Find where the given text appears and provide that cell's center as [X, Y] coordinate. 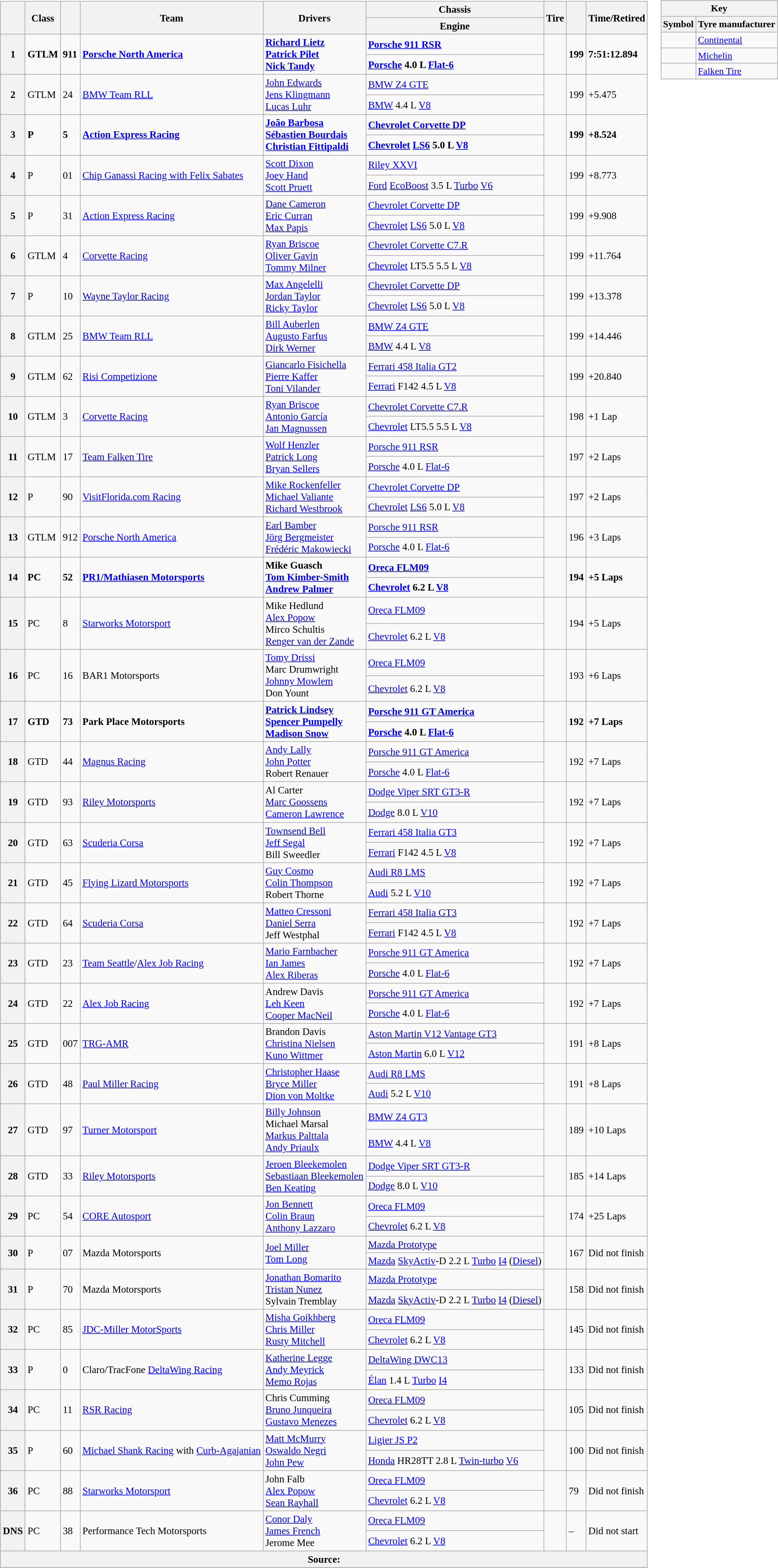
+8.524 [617, 135]
14 [13, 577]
Paul Miller Racing [171, 1084]
Katherine Legge Andy Meyrick Memo Rojas [314, 1370]
Symbol [678, 24]
1 [13, 54]
167 [576, 1252]
Alex Job Racing [171, 1003]
Max Angelelli Jordan Taylor Ricky Taylor [314, 296]
Turner Motorsport [171, 1130]
+6 Laps [617, 675]
+20.840 [617, 376]
+9.908 [617, 216]
Team Falken Tire [171, 457]
12 [13, 497]
Ryan Briscoe Antonio García Jan Magnussen [314, 417]
Riley XXVI [455, 165]
Bill Auberlen Augusto Farfus Dirk Werner [314, 336]
Billy Johnson Michael Marsal Markus Palttala Andy Priaulx [314, 1130]
Ferrari 458 Italia GT2 [455, 366]
Andrew Davis Leh Keen Cooper MacNeil [314, 1003]
+25 Laps [617, 1216]
2 [13, 95]
54 [70, 1216]
+3 Laps [617, 537]
Claro/TracFone DeltaWing Racing [171, 1370]
Conor Daly James French Jerome Mee [314, 1531]
Earl Bamber Jörg Bergmeister Frédéric Makowiecki [314, 537]
189 [576, 1130]
Patrick Lindsey Spencer Pumpelly Madison Snow [314, 722]
90 [70, 497]
Matteo Cressoni Daniel Serra Jeff Westphal [314, 923]
912 [70, 537]
29 [13, 1216]
60 [70, 1450]
Mario Farnbacher Ian James Alex Riberas [314, 963]
João Barbosa Sébastien Bourdais Christian Fittipaldi [314, 135]
21 [13, 883]
38 [70, 1531]
Aston Martin 6.0 L V12 [455, 1053]
+5.475 [617, 95]
TRG-AMR [171, 1043]
Michael Shank Racing with Curb-Agajanian [171, 1450]
35 [13, 1450]
Ford EcoBoost 3.5 L Turbo V6 [455, 185]
Continental [737, 40]
Engine [455, 26]
Did not start [617, 1531]
Wayne Taylor Racing [171, 296]
62 [70, 376]
174 [576, 1216]
Jon Bennett Colin Braun Anthony Lazzaro [314, 1216]
RSR Racing [171, 1410]
BAR1 Motorsports [171, 675]
28 [13, 1176]
34 [13, 1410]
Chris Cumming Bruno Junqueira Gustavo Menezes [314, 1410]
193 [576, 675]
DNS [13, 1531]
Mike Rockenfeller Michael Valiante Richard Westbrook [314, 497]
+8.773 [617, 175]
Andy Lally John Potter Robert Renauer [314, 762]
15 [13, 624]
Magnus Racing [171, 762]
Jonathan Bomarito Tristan Nunez Sylvain Tremblay [314, 1290]
Guy Cosmo Colin Thompson Robert Thorne [314, 883]
Performance Tech Motorsports [171, 1531]
Scott Dixon Joey Hand Scott Pruett [314, 175]
007 [70, 1043]
VisitFlorida.com Racing [171, 497]
+11.764 [617, 256]
64 [70, 923]
Risi Competizione [171, 376]
196 [576, 537]
Tomy Drissi Marc Drumwright Johnny Mowlem Don Yount [314, 675]
Time/Retired [617, 18]
185 [576, 1176]
48 [70, 1084]
Source: [324, 1559]
+13.378 [617, 296]
Key [719, 9]
CORE Autosport [171, 1216]
Al Carter Marc Goossens Cameron Lawrence [314, 802]
88 [70, 1491]
Ryan Briscoe Oliver Gavin Tommy Milner [314, 256]
+1 Lap [617, 417]
Chassis [455, 10]
Falken Tire [737, 71]
Giancarlo Fisichella Pierre Kaffer Toni Vilander [314, 376]
Flying Lizard Motorsports [171, 883]
93 [70, 802]
Class [43, 18]
Tyre manufacturer [737, 24]
9 [13, 376]
John Falb Alex Popow Sean Rayhall [314, 1491]
Mike Hedlund Alex Popow Mirco Schultis Renger van der Zande [314, 624]
Wolf Henzler Patrick Long Bryan Sellers [314, 457]
158 [576, 1290]
Drivers [314, 18]
85 [70, 1330]
97 [70, 1130]
52 [70, 577]
Team [171, 18]
20 [13, 842]
DeltaWing DWC13 [455, 1360]
07 [70, 1252]
Misha Goikhberg Chris Miller Rusty Mitchell [314, 1330]
100 [576, 1450]
44 [70, 762]
63 [70, 842]
Brandon Davis Christina Nielsen Kuno Wittmer [314, 1043]
BMW Z4 GT3 [455, 1117]
13 [13, 537]
Matt McMurry Oswaldo Negri John Pew [314, 1450]
Park Place Motorsports [171, 722]
Team Seattle/Alex Job Racing [171, 963]
Élan 1.4 L Turbo I4 [455, 1380]
30 [13, 1252]
27 [13, 1130]
Ligier JS P2 [455, 1440]
Richard Lietz Patrick Pilet Nick Tandy [314, 54]
Chip Ganassi Racing with Felix Sabates [171, 175]
133 [576, 1370]
Joel Miller Tom Long [314, 1252]
36 [13, 1491]
911 [70, 54]
Michelin [737, 56]
73 [70, 722]
John Edwards Jens Klingmann Lucas Luhr [314, 95]
Honda HR28TT 2.8 L Twin-turbo V6 [455, 1460]
198 [576, 417]
26 [13, 1084]
Dane Cameron Eric Curran Max Papis [314, 216]
Aston Martin V12 Vantage GT3 [455, 1033]
+14 Laps [617, 1176]
Christopher Haase Bryce Miller Dion von Moltke [314, 1084]
Townsend Bell Jeff Segal Bill Sweedler [314, 842]
19 [13, 802]
18 [13, 762]
32 [13, 1330]
145 [576, 1330]
Tire [555, 18]
01 [70, 175]
JDC-Miller MotorSports [171, 1330]
+14.446 [617, 336]
105 [576, 1410]
6 [13, 256]
Mike Guasch Tom Kimber-Smith Andrew Palmer [314, 577]
– [576, 1531]
45 [70, 883]
7:51:12.894 [617, 54]
7 [13, 296]
0 [70, 1370]
Jeroen Bleekemolen Sebastiaan Bleekemolen Ben Keating [314, 1176]
70 [70, 1290]
+10 Laps [617, 1130]
79 [576, 1491]
PR1/Mathiasen Motorsports [171, 577]
